Locate the cell with the specified text and output its (X, Y) center coordinate. 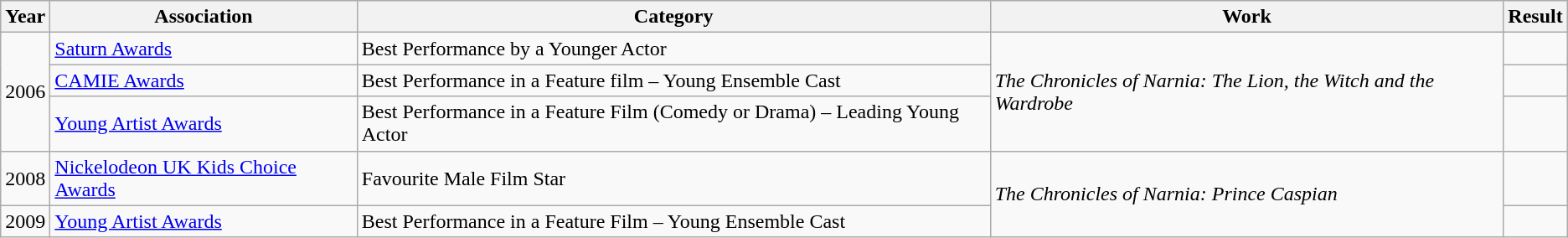
2006 (25, 92)
Work (1246, 17)
2008 (25, 178)
Favourite Male Film Star (673, 178)
Year (25, 17)
CAMIE Awards (204, 80)
Best Performance in a Feature Film (Comedy or Drama) – Leading Young Actor (673, 124)
Result (1535, 17)
Best Performance by a Younger Actor (673, 49)
Nickelodeon UK Kids Choice Awards (204, 178)
The Chronicles of Narnia: The Lion, the Witch and the Wardrobe (1246, 92)
2009 (25, 221)
Best Performance in a Feature film – Young Ensemble Cast (673, 80)
The Chronicles of Narnia: Prince Caspian (1246, 194)
Best Performance in a Feature Film – Young Ensemble Cast (673, 221)
Saturn Awards (204, 49)
Category (673, 17)
Association (204, 17)
